From the cell containing the given text, extract its center point as (X, Y) coordinate. 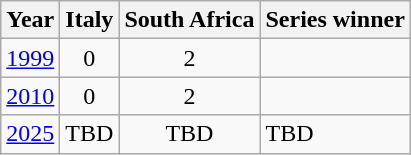
1999 (30, 58)
Year (30, 20)
Series winner (335, 20)
2025 (30, 134)
Italy (90, 20)
2010 (30, 96)
South Africa (190, 20)
